Provide the (x, y) coordinate of the cell's center where the given text is located.  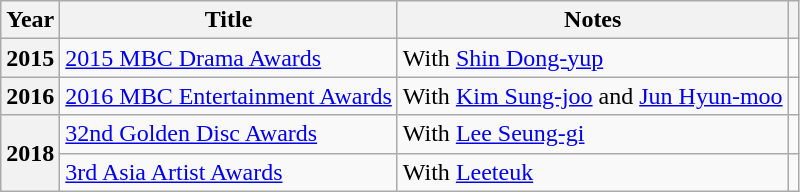
With Kim Sung-joo and Jun Hyun-moo (592, 96)
2016 (30, 96)
2015 (30, 58)
With Shin Dong-yup (592, 58)
32nd Golden Disc Awards (229, 134)
Title (229, 20)
With Leeteuk (592, 172)
3rd Asia Artist Awards (229, 172)
2016 MBC Entertainment Awards (229, 96)
With Lee Seung-gi (592, 134)
Year (30, 20)
2015 MBC Drama Awards (229, 58)
Notes (592, 20)
2018 (30, 153)
